Output the (x, y) coordinate of the center of the cell containing the given text.  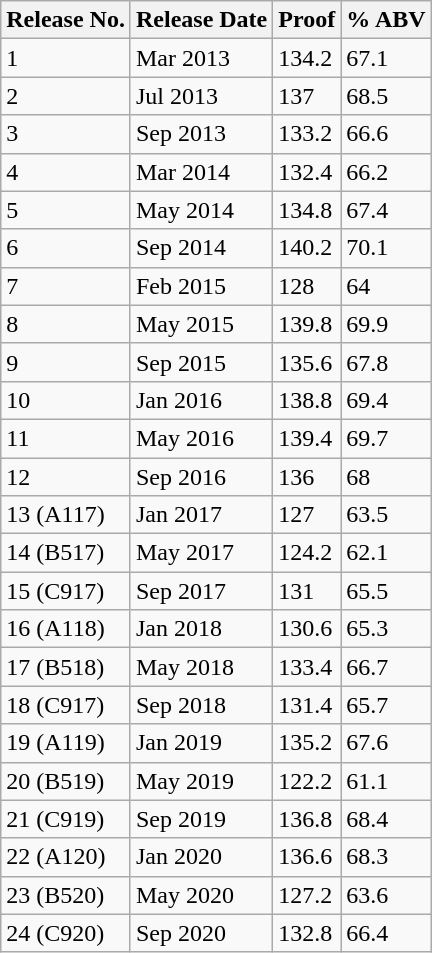
May 2016 (201, 438)
Feb 2015 (201, 286)
15 (C917) (66, 591)
9 (66, 362)
69.4 (386, 400)
Jan 2018 (201, 629)
19 (A119) (66, 743)
127.2 (307, 895)
67.8 (386, 362)
16 (A118) (66, 629)
139.4 (307, 438)
Jul 2013 (201, 96)
133.2 (307, 134)
133.4 (307, 667)
131.4 (307, 705)
61.1 (386, 781)
Mar 2014 (201, 172)
65.5 (386, 591)
67.1 (386, 58)
2 (66, 96)
10 (66, 400)
136.8 (307, 819)
Sep 2013 (201, 134)
Sep 2018 (201, 705)
67.4 (386, 210)
Release No. (66, 20)
22 (A120) (66, 857)
Jan 2017 (201, 515)
130.6 (307, 629)
Proof (307, 20)
69.9 (386, 324)
65.3 (386, 629)
122.2 (307, 781)
Sep 2020 (201, 933)
64 (386, 286)
May 2019 (201, 781)
137 (307, 96)
139.8 (307, 324)
May 2018 (201, 667)
63.5 (386, 515)
May 2017 (201, 553)
66.7 (386, 667)
132.8 (307, 933)
May 2015 (201, 324)
62.1 (386, 553)
66.6 (386, 134)
70.1 (386, 248)
Sep 2019 (201, 819)
68.3 (386, 857)
Mar 2013 (201, 58)
21 (C919) (66, 819)
24 (C920) (66, 933)
Jan 2020 (201, 857)
63.6 (386, 895)
18 (C917) (66, 705)
134.2 (307, 58)
128 (307, 286)
Jan 2016 (201, 400)
17 (B518) (66, 667)
Sep 2015 (201, 362)
% ABV (386, 20)
67.6 (386, 743)
3 (66, 134)
1 (66, 58)
Sep 2016 (201, 477)
4 (66, 172)
131 (307, 591)
69.7 (386, 438)
Sep 2017 (201, 591)
5 (66, 210)
68 (386, 477)
132.4 (307, 172)
138.8 (307, 400)
May 2014 (201, 210)
136 (307, 477)
Jan 2019 (201, 743)
65.7 (386, 705)
68.5 (386, 96)
May 2020 (201, 895)
14 (B517) (66, 553)
68.4 (386, 819)
135.6 (307, 362)
7 (66, 286)
6 (66, 248)
11 (66, 438)
135.2 (307, 743)
66.4 (386, 933)
127 (307, 515)
134.8 (307, 210)
13 (A117) (66, 515)
8 (66, 324)
136.6 (307, 857)
Release Date (201, 20)
12 (66, 477)
124.2 (307, 553)
66.2 (386, 172)
20 (B519) (66, 781)
Sep 2014 (201, 248)
23 (B520) (66, 895)
140.2 (307, 248)
